Detect which cell encompasses the target text, then output its [X, Y] center coordinate. 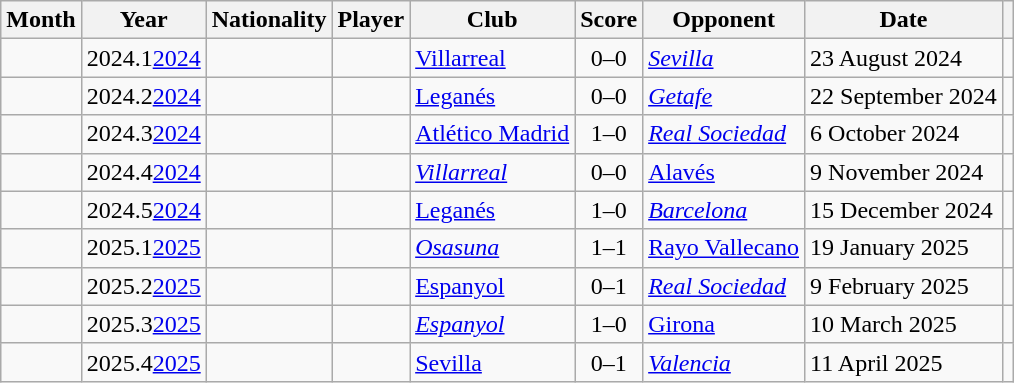
23 August 2024 [904, 58]
Valencia [724, 362]
2024.32024 [144, 134]
Opponent [724, 20]
1–1 [609, 248]
11 April 2025 [904, 362]
9 February 2025 [904, 286]
Month [41, 20]
2025.12025 [144, 248]
2024.12024 [144, 58]
Getafe [724, 96]
19 January 2025 [904, 248]
6 October 2024 [904, 134]
Girona [724, 324]
9 November 2024 [904, 172]
Nationality [269, 20]
2024.42024 [144, 172]
Date [904, 20]
10 March 2025 [904, 324]
Alavés [724, 172]
15 December 2024 [904, 210]
Barcelona [724, 210]
2024.52024 [144, 210]
2025.32025 [144, 324]
2025.42025 [144, 362]
Year [144, 20]
Osasuna [492, 248]
Rayo Vallecano [724, 248]
Player [371, 20]
Atlético Madrid [492, 134]
22 September 2024 [904, 96]
2024.22024 [144, 96]
Club [492, 20]
Score [609, 20]
2025.22025 [144, 286]
